From the cell containing the given text, extract its center point as (X, Y) coordinate. 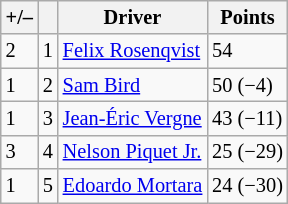
5 (48, 186)
54 (248, 51)
43 (−11) (248, 118)
Sam Bird (133, 85)
Points (248, 17)
Edoardo Mortara (133, 186)
Nelson Piquet Jr. (133, 152)
Felix Rosenqvist (133, 51)
Driver (133, 17)
25 (−29) (248, 152)
Jean-Éric Vergne (133, 118)
4 (48, 152)
24 (−30) (248, 186)
+/– (20, 17)
50 (−4) (248, 85)
